Find where the given text appears and provide that cell's center as [x, y] coordinate. 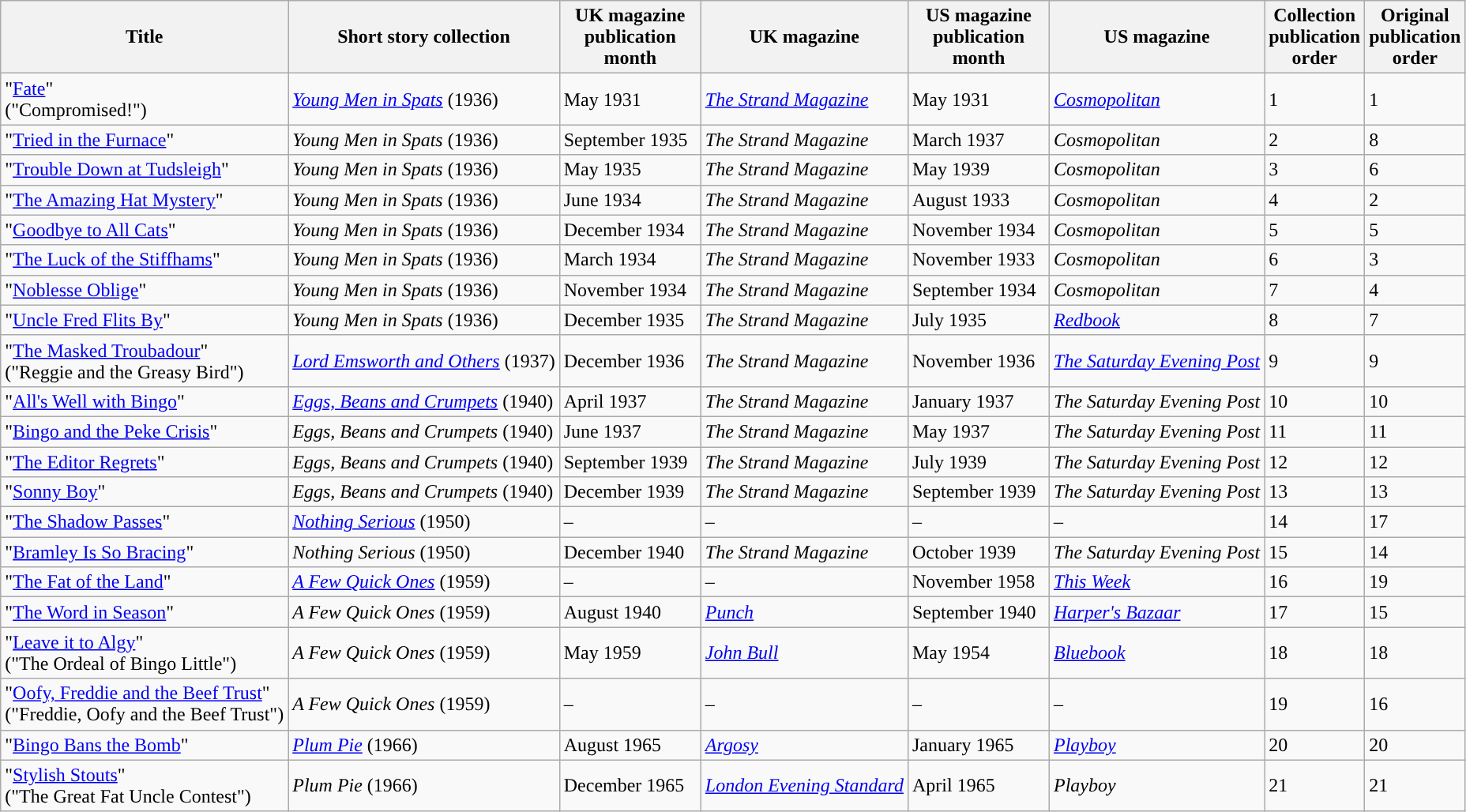
May 1935 [630, 170]
Harper's Bazaar [1157, 612]
Argosy [804, 745]
December 1935 [630, 320]
US magazine publication month [978, 37]
June 1937 [630, 431]
May 1954 [978, 652]
This Week [1157, 582]
September 1935 [630, 140]
"The Shadow Passes" [145, 522]
"Bingo and the Peke Crisis" [145, 431]
September 1940 [978, 612]
"The Word in Season" [145, 612]
"Fate"("Compromised!") [145, 100]
July 1939 [978, 462]
August 1933 [978, 200]
John Bull [804, 652]
December 1939 [630, 492]
"Sonny Boy" [145, 492]
January 1965 [978, 745]
Original publication order [1415, 37]
June 1934 [630, 200]
May 1939 [978, 170]
December 1940 [630, 552]
UK magazine [804, 37]
"The Luck of the Stiffhams" [145, 260]
"Tried in the Furnace" [145, 140]
May 1937 [978, 431]
"Bingo Bans the Bomb" [145, 745]
March 1934 [630, 260]
December 1936 [630, 360]
"Stylish Stouts"("The Great Fat Uncle Contest") [145, 785]
Collection publication order [1314, 37]
Lord Emsworth and Others (1937) [424, 360]
"The Fat of the Land" [145, 582]
December 1965 [630, 785]
Short story collection [424, 37]
August 1940 [630, 612]
"All's Well with Bingo" [145, 401]
"The Masked Troubadour"("Reggie and the Greasy Bird") [145, 360]
"The Amazing Hat Mystery" [145, 200]
Punch [804, 612]
November 1933 [978, 260]
August 1965 [630, 745]
"Leave it to Algy"("The Ordeal of Bingo Little") [145, 652]
April 1965 [978, 785]
"Bramley Is So Bracing" [145, 552]
July 1935 [978, 320]
Redbook [1157, 320]
November 1958 [978, 582]
"Uncle Fred Flits By" [145, 320]
UK magazine publication month [630, 37]
"Goodbye to All Cats" [145, 230]
"The Editor Regrets" [145, 462]
"Oofy, Freddie and the Beef Trust"("Freddie, Oofy and the Beef Trust") [145, 705]
Bluebook [1157, 652]
London Evening Standard [804, 785]
US magazine [1157, 37]
April 1937 [630, 401]
September 1934 [978, 290]
"Trouble Down at Tudsleigh" [145, 170]
January 1937 [978, 401]
"Noblesse Oblige" [145, 290]
May 1959 [630, 652]
December 1934 [630, 230]
October 1939 [978, 552]
March 1937 [978, 140]
Title [145, 37]
November 1936 [978, 360]
